Find where the given text appears and provide that cell's center as (X, Y) coordinate. 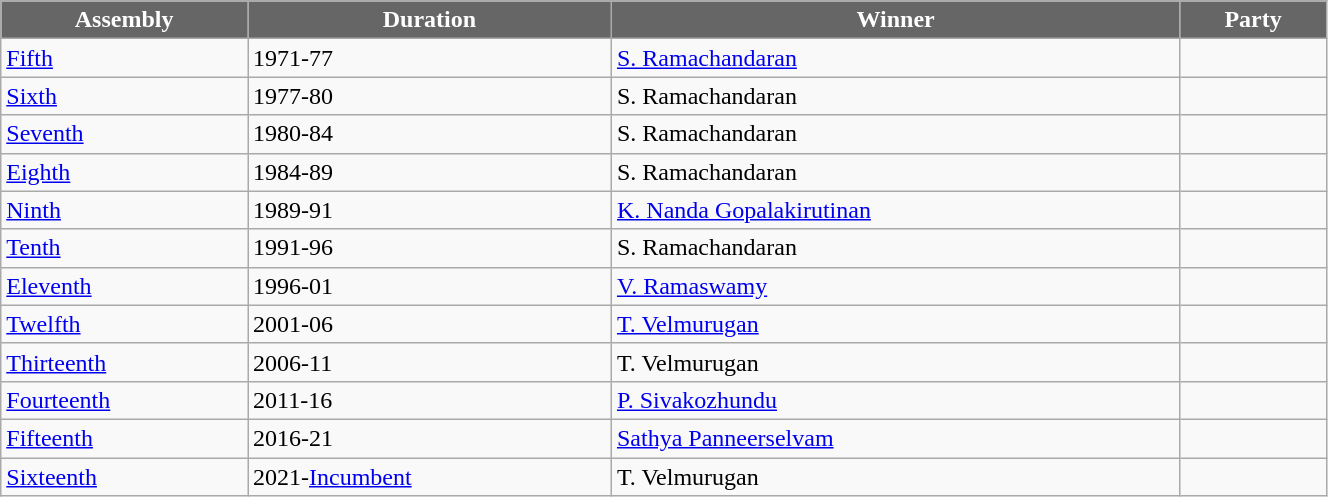
Fourteenth (124, 400)
Fifth (124, 58)
1977-80 (430, 96)
Tenth (124, 248)
K. Nanda Gopalakirutinan (895, 210)
Thirteenth (124, 362)
2001-06 (430, 324)
Eighth (124, 172)
Seventh (124, 134)
V. Ramaswamy (895, 286)
1989-91 (430, 210)
2011-16 (430, 400)
1984-89 (430, 172)
Winner (895, 20)
Sathya Panneerselvam (895, 438)
Fifteenth (124, 438)
2006-11 (430, 362)
P. Sivakozhundu (895, 400)
Duration (430, 20)
Assembly (124, 20)
1996-01 (430, 286)
2016-21 (430, 438)
Sixth (124, 96)
Ninth (124, 210)
1971-77 (430, 58)
1991-96 (430, 248)
Party (1254, 20)
1980-84 (430, 134)
Sixteenth (124, 477)
Eleventh (124, 286)
Twelfth (124, 324)
2021-Incumbent (430, 477)
